Extract the [X, Y] coordinate from the center of the cell holding the provided text.  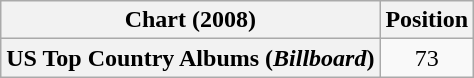
US Top Country Albums (Billboard) [190, 58]
Position [427, 20]
73 [427, 58]
Chart (2008) [190, 20]
